Search for the cell housing the specified text and yield its (X, Y) center coordinate. 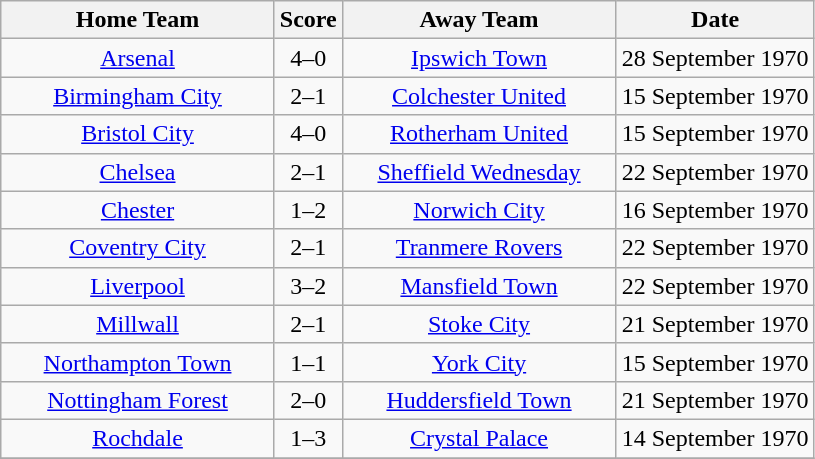
28 September 1970 (716, 58)
1–1 (308, 362)
16 September 1970 (716, 210)
Birmingham City (138, 96)
Stoke City (479, 324)
Crystal Palace (479, 438)
Northampton Town (138, 362)
Ipswich Town (479, 58)
Chester (138, 210)
Nottingham Forest (138, 400)
1–2 (308, 210)
Score (308, 20)
Tranmere Rovers (479, 248)
Away Team (479, 20)
Home Team (138, 20)
Chelsea (138, 172)
York City (479, 362)
Sheffield Wednesday (479, 172)
1–3 (308, 438)
Mansfield Town (479, 286)
Date (716, 20)
14 September 1970 (716, 438)
Colchester United (479, 96)
Rotherham United (479, 134)
Norwich City (479, 210)
Bristol City (138, 134)
Coventry City (138, 248)
Huddersfield Town (479, 400)
Liverpool (138, 286)
Arsenal (138, 58)
Millwall (138, 324)
Rochdale (138, 438)
2–0 (308, 400)
3–2 (308, 286)
